For the text-containing cell, return its midpoint in [x, y] coordinate format. 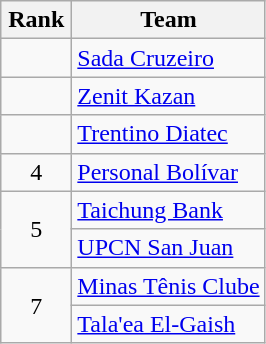
Taichung Bank [168, 210]
5 [36, 229]
Sada Cruzeiro [168, 58]
Zenit Kazan [168, 96]
4 [36, 172]
7 [36, 305]
Rank [36, 20]
Trentino Diatec [168, 134]
UPCN San Juan [168, 248]
Personal Bolívar [168, 172]
Team [168, 20]
Tala'ea El-Gaish [168, 324]
Minas Tênis Clube [168, 286]
